Output the [X, Y] coordinate of the center of the cell containing the given text.  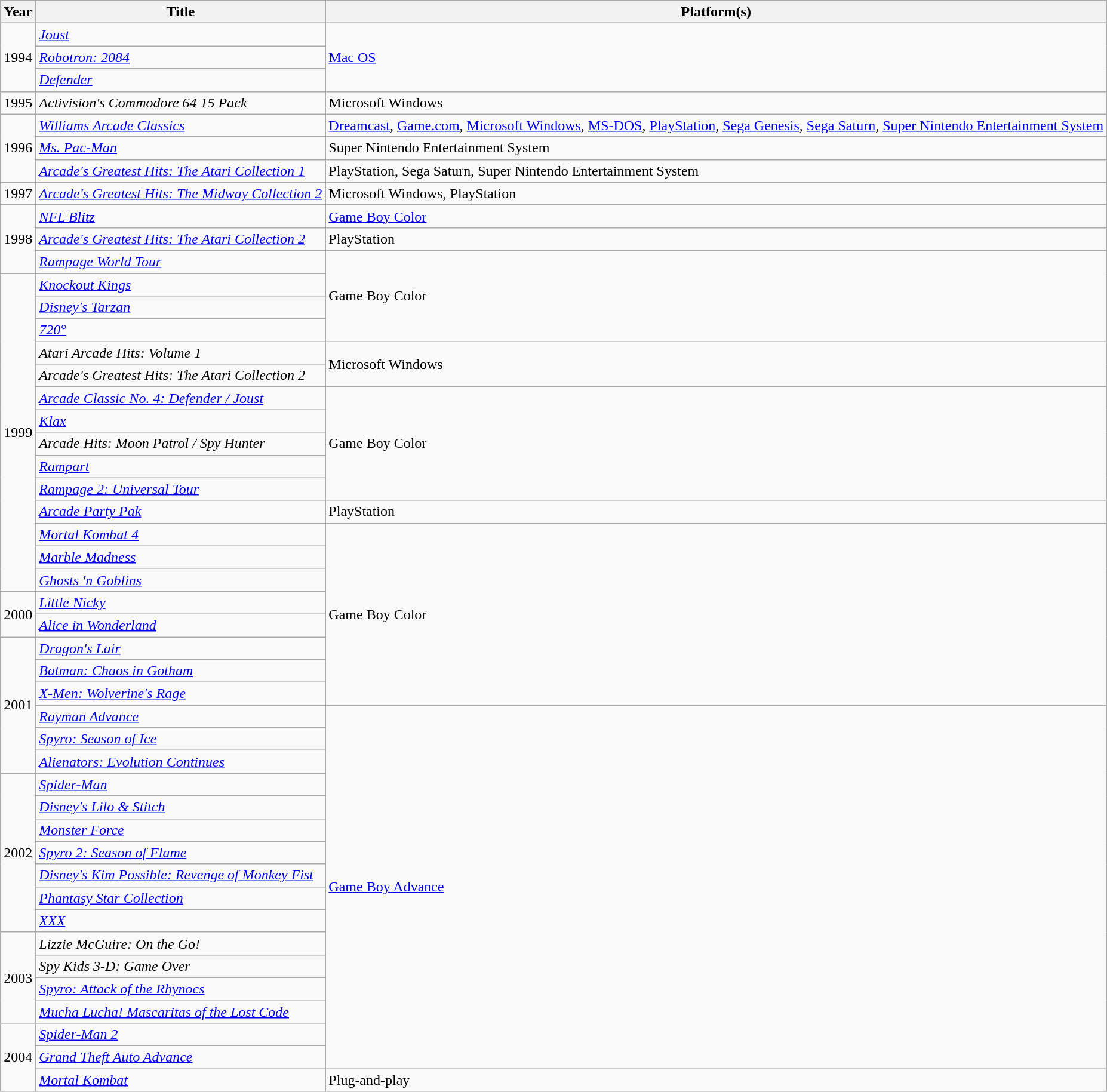
Game Boy Advance [717, 887]
2000 [18, 614]
Little Nicky [180, 602]
XXX [180, 921]
Disney's Kim Possible: Revenge of Monkey Fist [180, 875]
Title [180, 12]
Arcade Hits: Moon Patrol / Spy Hunter [180, 444]
Alice in Wonderland [180, 625]
Ghosts 'n Goblins [180, 580]
Rampage 2: Universal Tour [180, 489]
Klax [180, 421]
Alienators: Evolution Continues [180, 762]
1997 [18, 193]
Defender [180, 80]
Arcade Classic No. 4: Defender / Joust [180, 398]
Batman: Chaos in Gotham [180, 671]
Marble Madness [180, 557]
Monster Force [180, 830]
2001 [18, 705]
Arcade's Greatest Hits: The Atari Collection 1 [180, 171]
Spider-Man 2 [180, 1035]
Microsoft Windows, PlayStation [717, 193]
Rampart [180, 466]
Super Nintendo Entertainment System [717, 148]
Knockout Kings [180, 285]
Activision's Commodore 64 15 Pack [180, 103]
Arcade's Greatest Hits: The Midway Collection 2 [180, 193]
Williams Arcade Classics [180, 125]
Spyro: Attack of the Rhynocs [180, 989]
X-Men: Wolverine's Rage [180, 694]
Phantasy Star Collection [180, 898]
1994 [18, 57]
Arcade Party Pak [180, 512]
1995 [18, 103]
PlayStation, Sega Saturn, Super Nintendo Entertainment System [717, 171]
Rampage World Tour [180, 262]
Plug-and-play [717, 1080]
Mortal Kombat 4 [180, 534]
Atari Arcade Hits: Volume 1 [180, 353]
1999 [18, 432]
Spy Kids 3-D: Game Over [180, 966]
Dreamcast, Game.com, Microsoft Windows, MS-DOS, PlayStation, Sega Genesis, Sega Saturn, Super Nintendo Entertainment System [717, 125]
Rayman Advance [180, 716]
Mac OS [717, 57]
Dragon's Lair [180, 648]
2002 [18, 853]
Spider-Man [180, 785]
Lizzie McGuire: On the Go! [180, 943]
Disney's Tarzan [180, 307]
Year [18, 12]
720° [180, 330]
1996 [18, 148]
Mortal Kombat [180, 1080]
Joust [180, 35]
Mucha Lucha! Mascaritas of the Lost Code [180, 1012]
Disney's Lilo & Stitch [180, 807]
Platform(s) [717, 12]
1998 [18, 239]
NFL Blitz [180, 216]
Spyro 2: Season of Flame [180, 853]
Ms. Pac-Man [180, 148]
Spyro: Season of Ice [180, 739]
Grand Theft Auto Advance [180, 1057]
Robotron: 2084 [180, 57]
2003 [18, 977]
2004 [18, 1057]
